For the text-containing cell, return its midpoint in (x, y) coordinate format. 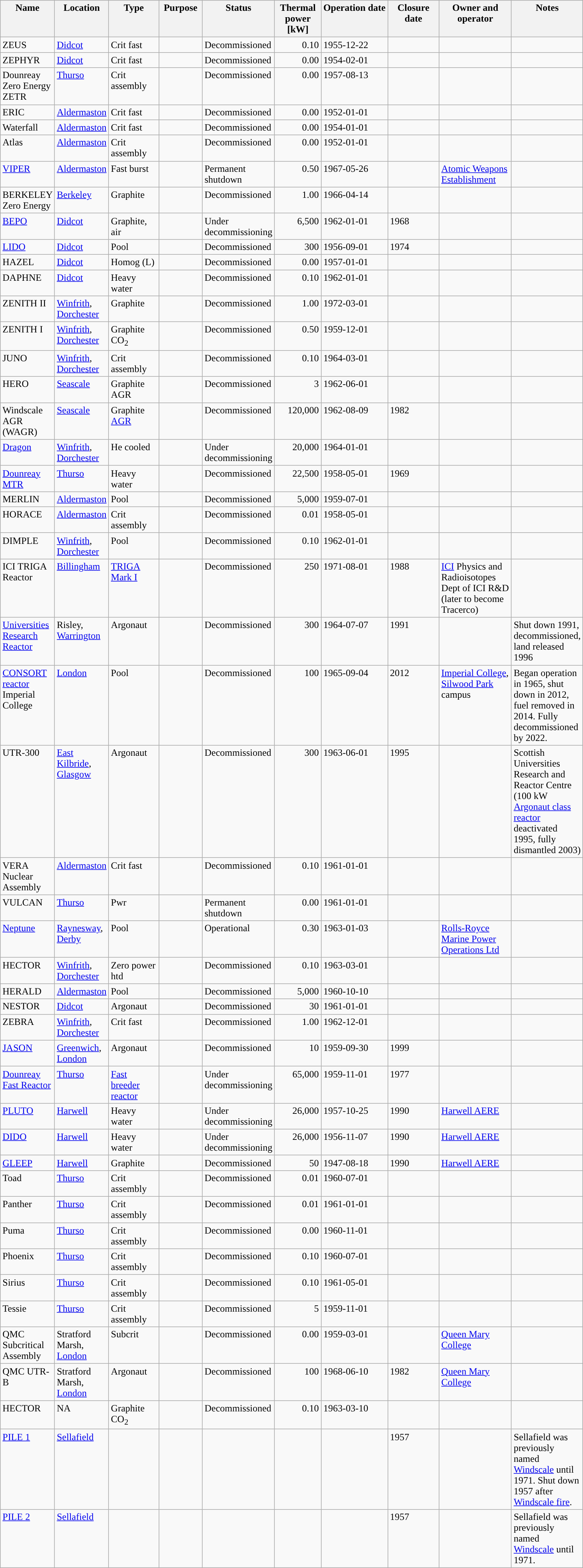
1947-08-18 (354, 1163)
Scottish Universities Research and Reactor Centre (100 kW Argonaut class reactor deactivated 1995, fully dismantled 2003) (547, 802)
Windscale AGR (WAGR) (27, 421)
CONSORT reactor Imperial College (27, 705)
1962-06-01 (354, 389)
Purpose (180, 19)
Phoenix (27, 1262)
1959-09-30 (354, 1053)
20,000 (298, 453)
NESTOR (27, 1006)
Began operation in 1965, shut down in 2012, fuel removed in 2014. Fully decommissioned by 2022. (547, 705)
Zero power htd (134, 971)
1964-01-01 (354, 453)
Dounreay Fast Reactor (27, 1085)
Owner and operator (475, 19)
2012 (414, 705)
HERO (27, 389)
250 (298, 588)
1972-03-01 (354, 309)
Operational (238, 939)
He cooled (134, 453)
1959-03-01 (354, 1345)
1988 (414, 588)
Closure date (414, 19)
Atlas (27, 148)
Type (134, 19)
PILE 1 (27, 1469)
Graphite, air (134, 226)
Name (27, 19)
1963-01-03 (354, 939)
HORACE (27, 520)
1974 (414, 247)
VERA Nuclear Assembly (27, 876)
ICI TRIGA Reactor (27, 588)
1957-01-01 (354, 262)
BERKELEY Zero Energy (27, 200)
1957-10-25 (354, 1116)
Homog (L) (134, 262)
Toad (27, 1183)
JUNO (27, 364)
ZEPHYR (27, 60)
PILE 2 (27, 1538)
QMC UTR-B (27, 1382)
DIMPLE (27, 545)
1964-03-01 (354, 364)
1991 (414, 642)
1965-09-04 (354, 705)
ZEUS (27, 45)
VIPER (27, 174)
5 (298, 1314)
50 (298, 1163)
Sellafield was previously named Windscale until 1971. Shut down 1957 after Windscale fire. (547, 1469)
HERALD (27, 991)
1959-07-01 (354, 499)
Panther (27, 1210)
1999 (414, 1053)
1961-05-01 (354, 1288)
1962-08-09 (354, 421)
Greenwich, London (82, 1053)
1954-01-01 (354, 127)
BEPO (27, 226)
1963-06-01 (354, 802)
Location (82, 19)
QMC Subcritical Assembly (27, 1345)
1956-11-07 (354, 1142)
Subcrit (134, 1345)
Rolls-Royce Marine Power Operations Ltd (475, 939)
6,500 (298, 226)
1962-12-01 (354, 1027)
1957-08-13 (354, 86)
1956-09-01 (354, 247)
1963-03-10 (354, 1415)
Sirius (27, 1288)
Waterfall (27, 127)
Thermal power [kW] (298, 19)
HAZEL (27, 262)
Fast burst (134, 174)
ICI Physics and Radioisotopes Dept of ICI R&D (later to become Tracerco) (475, 588)
30 (298, 1006)
22,500 (298, 478)
1969 (414, 478)
Raynesway, Derby (82, 939)
ERIC (27, 112)
Dragon (27, 453)
1968-06-10 (354, 1382)
UTR-300 (27, 802)
GLEEP (27, 1163)
1960-10-10 (354, 991)
1966-04-14 (354, 200)
Tessie (27, 1314)
3 (298, 389)
DIDO (27, 1142)
0.30 (298, 939)
Operation date (354, 19)
Atomic Weapons Establishment (475, 174)
Dounreay MTR (27, 478)
ZENITH II (27, 309)
JASON (27, 1053)
TRIGA Mark I (134, 588)
LIDO (27, 247)
Sellafield was previously named Windscale until 1971. (547, 1538)
VULCAN (27, 908)
Pwr (134, 908)
1964-07-07 (354, 642)
MERLIN (27, 499)
Billingham (82, 588)
Status (238, 19)
10 (298, 1053)
Neptune (27, 939)
1955-12-22 (354, 45)
Imperial College, Silwood Park campus (475, 705)
1967-05-26 (354, 174)
65,000 (298, 1085)
London (82, 705)
ZEBRA (27, 1027)
ZENITH I (27, 336)
120,000 (298, 421)
NA (82, 1415)
PLUTO (27, 1116)
1963-03-01 (354, 971)
Dounreay Zero Energy ZETR (27, 86)
DAPHNE (27, 283)
1968 (414, 226)
East Kilbride, Glasgow (82, 802)
1995 (414, 802)
Universities Research Reactor (27, 642)
Fast breeder reactor (134, 1085)
Notes (547, 19)
1954-02-01 (354, 60)
1960-11-01 (354, 1236)
1971-08-01 (354, 588)
Risley, Warrington (82, 642)
1977 (414, 1085)
Puma (27, 1236)
Shut down 1991, decommissioned, land released 1996 (547, 642)
Berkeley (82, 200)
1959-12-01 (354, 336)
